Scan for the cell matching the given text and deliver its [x, y] coordinate at center. 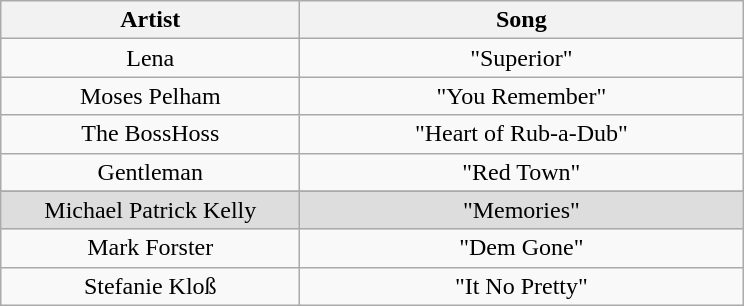
Mark Forster [150, 248]
"Heart of Rub-a-Dub" [522, 134]
Moses Pelham [150, 96]
Michael Patrick Kelly [150, 210]
"Red Town" [522, 172]
"Memories" [522, 210]
"Dem Gone" [522, 248]
Lena [150, 58]
"It No Pretty" [522, 286]
Artist [150, 20]
Song [522, 20]
The BossHoss [150, 134]
"Superior" [522, 58]
Gentleman [150, 172]
Stefanie Kloß [150, 286]
"You Remember" [522, 96]
